Determine the [x, y] coordinate at the center of the cell enclosing the given text.  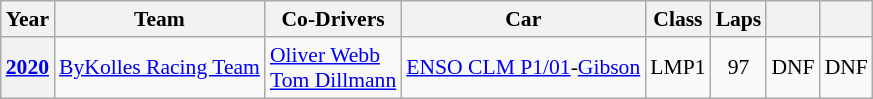
ByKolles Racing Team [160, 68]
Co-Drivers [333, 19]
Class [678, 19]
ENSO CLM P1/01-Gibson [523, 68]
Car [523, 19]
LMP1 [678, 68]
2020 [28, 68]
Laps [739, 19]
Oliver Webb Tom Dillmann [333, 68]
97 [739, 68]
Year [28, 19]
Team [160, 19]
